From the cell containing the given text, extract its center point as [x, y] coordinate. 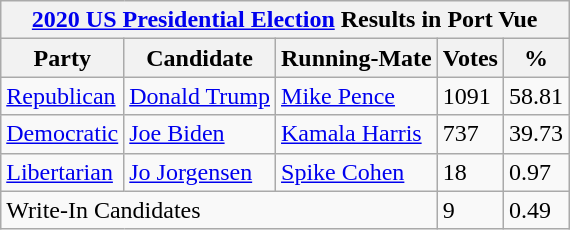
Mike Pence [357, 96]
Votes [470, 58]
58.81 [536, 96]
Kamala Harris [357, 134]
Jo Jorgensen [200, 172]
Joe Biden [200, 134]
Donald Trump [200, 96]
0.49 [536, 210]
1091 [470, 96]
9 [470, 210]
Spike Cohen [357, 172]
Write-In Candidates [219, 210]
Running-Mate [357, 58]
0.97 [536, 172]
% [536, 58]
18 [470, 172]
Libertarian [62, 172]
737 [470, 134]
2020 US Presidential Election Results in Port Vue [285, 20]
Party [62, 58]
Candidate [200, 58]
Democratic [62, 134]
39.73 [536, 134]
Republican [62, 96]
